Provide the (x, y) coordinate of the cell's center where the given text is located.  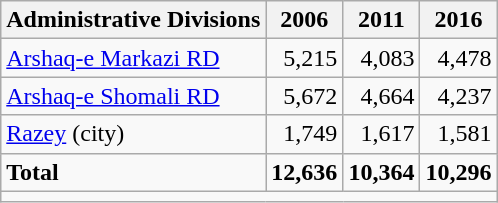
10,364 (382, 172)
Administrative Divisions (134, 20)
4,083 (382, 58)
2006 (304, 20)
5,672 (304, 96)
12,636 (304, 172)
2016 (458, 20)
Arshaq-e Markazi RD (134, 58)
4,237 (458, 96)
4,478 (458, 58)
Razey (city) (134, 134)
4,664 (382, 96)
5,215 (304, 58)
2011 (382, 20)
Arshaq-e Shomali RD (134, 96)
1,617 (382, 134)
1,581 (458, 134)
1,749 (304, 134)
10,296 (458, 172)
Total (134, 172)
